Capture the cell that displays the provided text and extract its (X, Y) central coordinate. 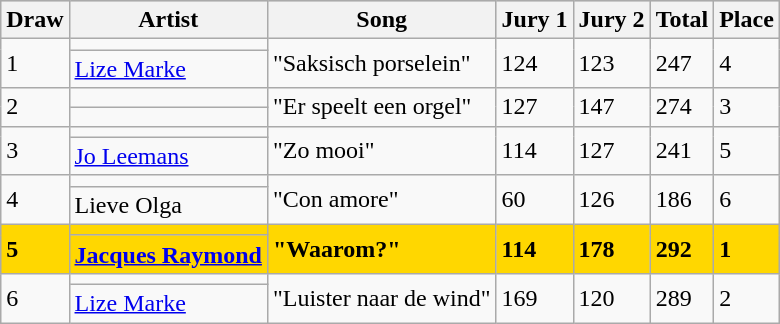
124 (534, 64)
Artist (168, 20)
60 (534, 200)
"Er speelt een orgel" (382, 107)
147 (612, 107)
126 (612, 200)
"Luister naar de wind" (382, 298)
Jury 1 (534, 20)
Lieve Olga (168, 205)
178 (612, 248)
Jo Leemans (168, 156)
Jacques Raymond (168, 254)
247 (682, 64)
292 (682, 248)
"Waarom?" (382, 248)
Song (382, 20)
289 (682, 298)
Total (682, 20)
186 (682, 200)
123 (612, 64)
Draw (35, 20)
241 (682, 150)
274 (682, 107)
"Zo mooi" (382, 150)
"Con amore" (382, 200)
"Saksisch porselein" (382, 64)
169 (534, 298)
120 (612, 298)
Jury 2 (612, 20)
Place (747, 20)
